Scan for the cell matching the given text and deliver its (X, Y) coordinate at center. 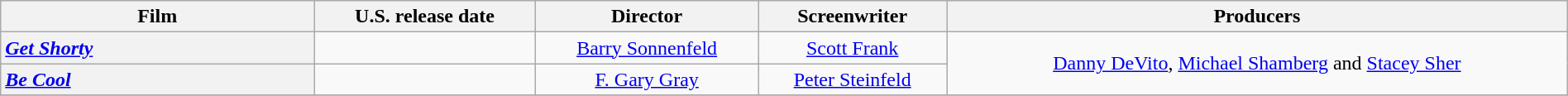
Director (647, 17)
U.S. release date (425, 17)
Danny DeVito, Michael Shamberg and Stacey Sher (1257, 64)
Screenwriter (853, 17)
Be Cool (157, 79)
F. Gary Gray (647, 79)
Get Shorty (157, 48)
Scott Frank (853, 48)
Producers (1257, 17)
Film (157, 17)
Peter Steinfeld (853, 79)
Barry Sonnenfeld (647, 48)
